Search for the cell housing the specified text and yield its [X, Y] center coordinate. 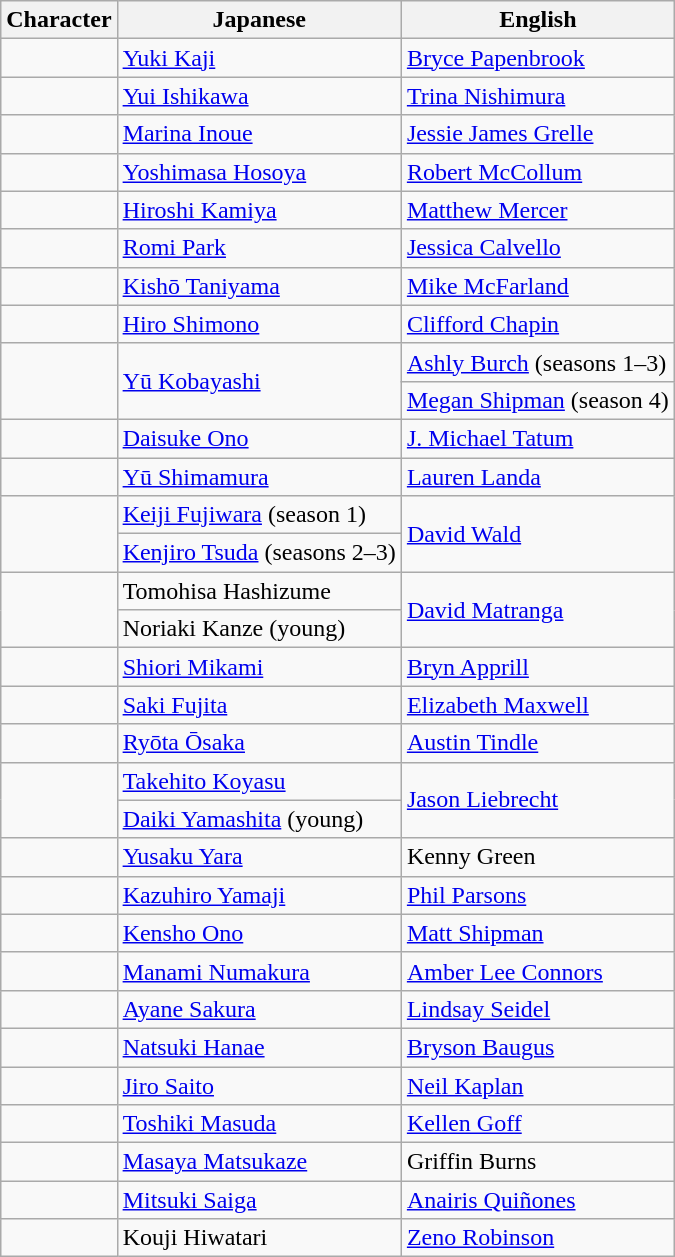
Lindsay Seidel [538, 1009]
Elizabeth Maxwell [538, 705]
Hiro Shimono [259, 324]
Jason Liebrecht [538, 800]
Kouji Hiwatari [259, 1238]
Masaya Matsukaze [259, 1162]
Kishō Taniyama [259, 286]
Jessie James Grelle [538, 134]
Robert McCollum [538, 172]
Jiro Saito [259, 1085]
Kensho Ono [259, 933]
Trina Nishimura [538, 96]
Shiori Mikami [259, 667]
Noriaki Kanze (young) [259, 629]
Bryn Apprill [538, 667]
Phil Parsons [538, 895]
Character [59, 20]
English [538, 20]
David Matranga [538, 610]
David Wald [538, 534]
Yū Shimamura [259, 477]
Megan Shipman (season 4) [538, 400]
Manami Numakura [259, 971]
Jessica Calvello [538, 248]
Daisuke Ono [259, 438]
Griffin Burns [538, 1162]
Daiki Yamashita (young) [259, 819]
Kellen Goff [538, 1124]
J. Michael Tatum [538, 438]
Yusaku Yara [259, 857]
Romi Park [259, 248]
Yui Ishikawa [259, 96]
Japanese [259, 20]
Anairis Quiñones [538, 1200]
Kenjiro Tsuda (seasons 2–3) [259, 553]
Neil Kaplan [538, 1085]
Ashly Burch (seasons 1–3) [538, 362]
Keiji Fujiwara (season 1) [259, 515]
Kenny Green [538, 857]
Natsuki Hanae [259, 1047]
Yoshimasa Hosoya [259, 172]
Ayane Sakura [259, 1009]
Saki Fujita [259, 705]
Matt Shipman [538, 933]
Ryōta Ōsaka [259, 743]
Hiroshi Kamiya [259, 210]
Austin Tindle [538, 743]
Toshiki Masuda [259, 1124]
Clifford Chapin [538, 324]
Yuki Kaji [259, 58]
Takehito Koyasu [259, 781]
Kazuhiro Yamaji [259, 895]
Amber Lee Connors [538, 971]
Marina Inoue [259, 134]
Zeno Robinson [538, 1238]
Mitsuki Saiga [259, 1200]
Matthew Mercer [538, 210]
Lauren Landa [538, 477]
Tomohisa Hashizume [259, 591]
Bryce Papenbrook [538, 58]
Bryson Baugus [538, 1047]
Mike McFarland [538, 286]
Yū Kobayashi [259, 381]
